Return (X, Y) of the center of cell containing provided text 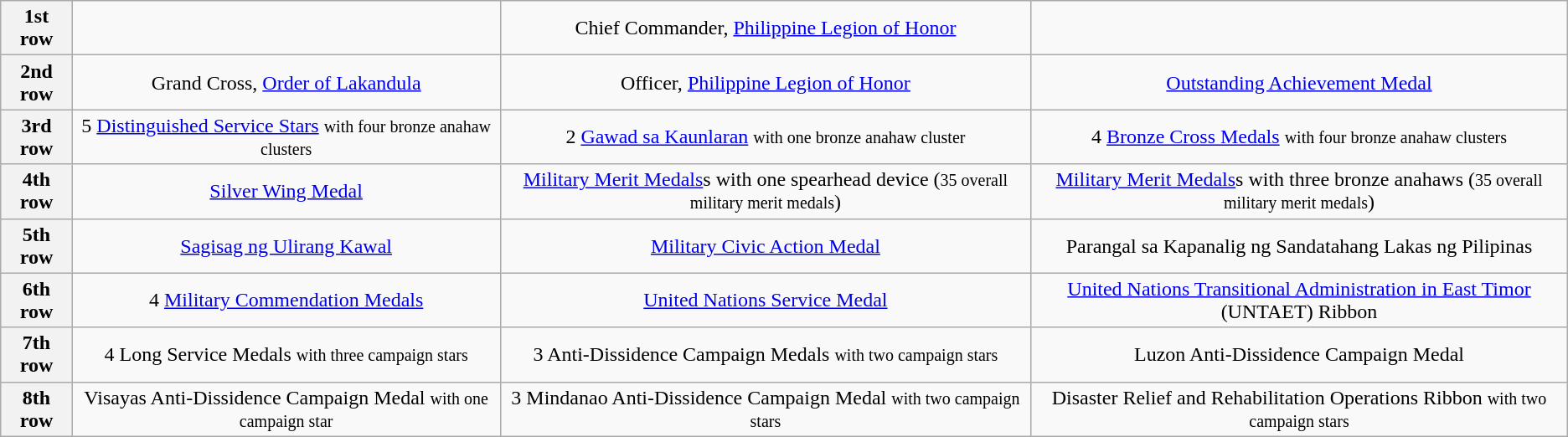
7th row (37, 355)
Military Merit Medalss with three bronze anahaws (35 overall military merit medals) (1300, 191)
Military Merit Medalss with one spearhead device (35 overall military merit medals) (766, 191)
Outstanding Achievement Medal (1300, 82)
Officer, Philippine Legion of Honor (766, 82)
Visayas Anti-Dissidence Campaign Medal with one campaign star (286, 409)
3 Anti-Dissidence Campaign Medals with two campaign stars (766, 355)
United Nations Transitional Administration in East Timor (UNTAET) Ribbon (1300, 300)
6th row (37, 300)
3 Mindanao Anti-Dissidence Campaign Medal with two campaign stars (766, 409)
2nd row (37, 82)
Disaster Relief and Rehabilitation Operations Ribbon with two campaign stars (1300, 409)
4 Bronze Cross Medals with four bronze anahaw clusters (1300, 137)
Luzon Anti-Dissidence Campaign Medal (1300, 355)
4 Long Service Medals with three campaign stars (286, 355)
United Nations Service Medal (766, 300)
5th row (37, 246)
Military Civic Action Medal (766, 246)
4th row (37, 191)
Grand Cross, Order of Lakandula (286, 82)
8th row (37, 409)
4 Military Commendation Medals (286, 300)
2 Gawad sa Kaunlaran with one bronze anahaw cluster (766, 137)
Chief Commander, Philippine Legion of Honor (766, 28)
1st row (37, 28)
Sagisag ng Ulirang Kawal (286, 246)
Silver Wing Medal (286, 191)
3rd row (37, 137)
Parangal sa Kapanalig ng Sandatahang Lakas ng Pilipinas (1300, 246)
5 Distinguished Service Stars with four bronze anahaw clusters (286, 137)
